Capture the cell that displays the provided text and extract its [X, Y] central coordinate. 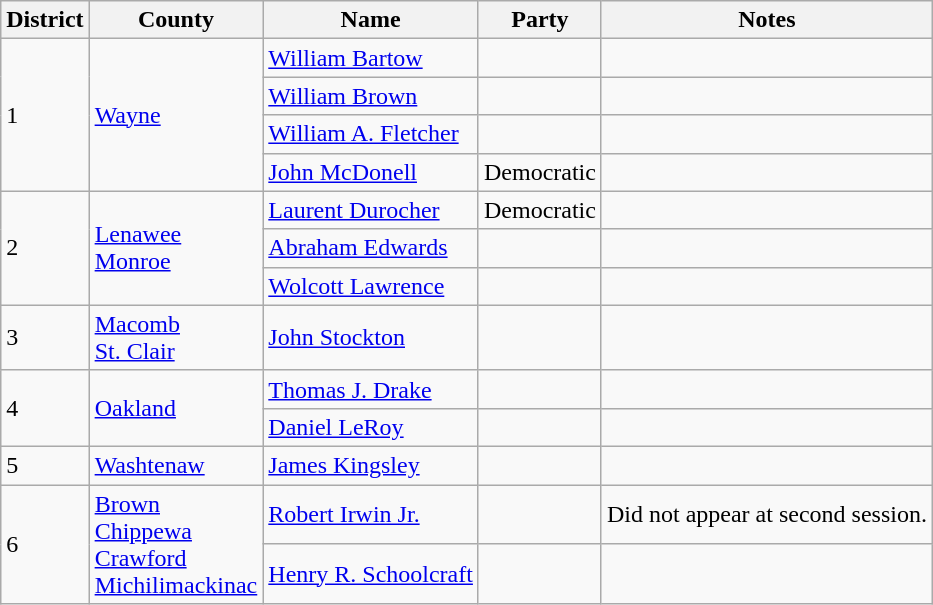
Daniel LeRoy [371, 427]
6 [45, 544]
Oakland [176, 408]
Wolcott Lawrence [371, 286]
County [176, 20]
Washtenaw [176, 465]
John McDonell [371, 172]
District [45, 20]
Robert Irwin Jr. [371, 514]
Laurent Durocher [371, 210]
Wayne [176, 115]
William Brown [371, 96]
4 [45, 408]
5 [45, 465]
Did not appear at second session. [766, 514]
MacombSt. Clair [176, 338]
William Bartow [371, 58]
Thomas J. Drake [371, 389]
BrownChippewaCrawfordMichilimackinac [176, 544]
LenaweeMonroe [176, 248]
Name [371, 20]
1 [45, 115]
Henry R. Schoolcraft [371, 574]
3 [45, 338]
Party [540, 20]
2 [45, 248]
Notes [766, 20]
James Kingsley [371, 465]
John Stockton [371, 338]
Abraham Edwards [371, 248]
William A. Fletcher [371, 134]
